Identify which cell holds the provided text, then report its (X, Y) central coordinate. 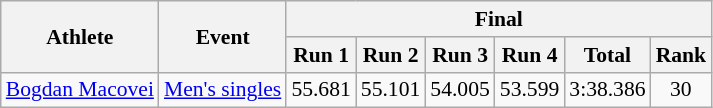
Athlete (80, 36)
Event (222, 36)
Rank (682, 55)
Final (498, 19)
Men's singles (222, 90)
Run 2 (390, 55)
Run 3 (460, 55)
Total (607, 55)
54.005 (460, 90)
55.101 (390, 90)
3:38.386 (607, 90)
30 (682, 90)
Run 4 (530, 55)
Bogdan Macovei (80, 90)
Run 1 (320, 55)
55.681 (320, 90)
53.599 (530, 90)
